Locate the cell with the specified text and output its (x, y) center coordinate. 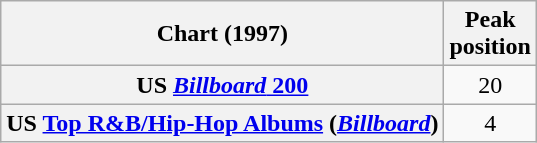
4 (490, 123)
Chart (1997) (222, 34)
20 (490, 85)
Peakposition (490, 34)
US Billboard 200 (222, 85)
US Top R&B/Hip-Hop Albums (Billboard) (222, 123)
